Provide the (x, y) coordinate of the cell's center where the given text is located.  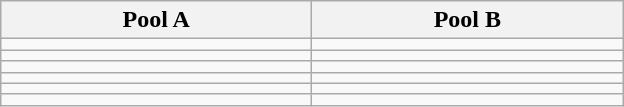
Pool A (156, 20)
Pool B (468, 20)
